Scan for the cell matching the given text and deliver its [X, Y] coordinate at center. 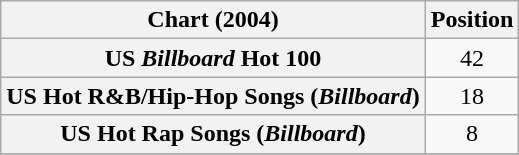
US Hot Rap Songs (Billboard) [213, 134]
US Billboard Hot 100 [213, 58]
8 [472, 134]
Position [472, 20]
42 [472, 58]
Chart (2004) [213, 20]
18 [472, 96]
US Hot R&B/Hip-Hop Songs (Billboard) [213, 96]
